For the text-containing cell, return its midpoint in (X, Y) coordinate format. 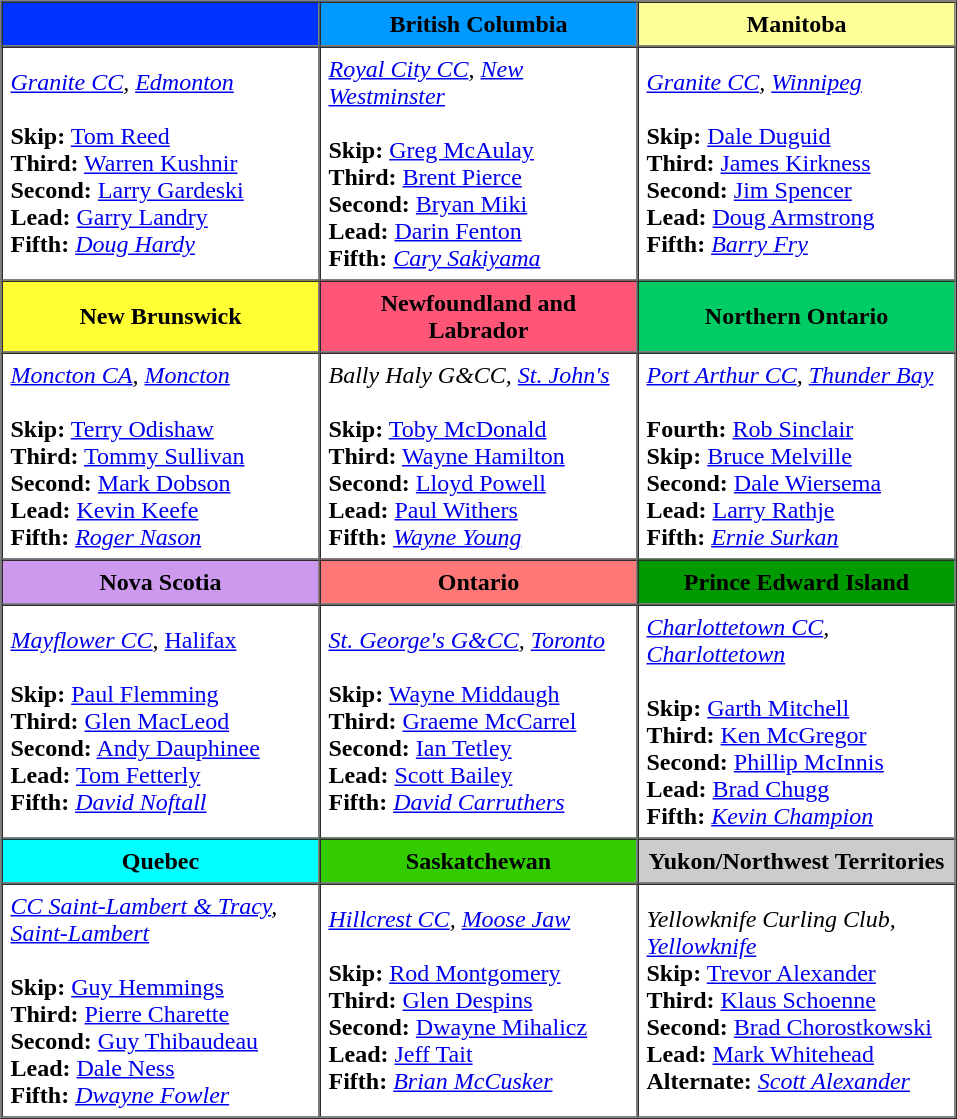
Port Arthur CC, Thunder BayFourth: Rob Sinclair Skip: Bruce Melville Second: Dale Wiersema Lead: Larry Rathje Fifth: Ernie Surkan (797, 456)
Mayflower CC, HalifaxSkip: Paul Flemming Third: Glen MacLeod Second: Andy Dauphinee Lead: Tom Fetterly Fifth: David Noftall (161, 721)
Ontario (479, 582)
Royal City CC, New WestminsterSkip: Greg McAulay Third: Brent Pierce Second: Bryan Miki Lead: Darin Fenton Fifth: Cary Sakiyama (479, 163)
Quebec (161, 860)
Newfoundland and Labrador (479, 316)
Saskatchewan (479, 860)
Northern Ontario (797, 316)
British Columbia (479, 24)
Nova Scotia (161, 582)
St. George's G&CC, TorontoSkip: Wayne Middaugh Third: Graeme McCarrel Second: Ian Tetley Lead: Scott Bailey Fifth: David Carruthers (479, 721)
CC Saint-Lambert & Tracy, Saint-Lambert Skip: Guy Hemmings Third: Pierre Charette Second: Guy Thibaudeau Lead: Dale Ness Fifth: Dwayne Fowler (161, 1001)
Yukon/Northwest Territories (797, 860)
Moncton CA, MonctonSkip: Terry Odishaw Third: Tommy Sullivan Second: Mark Dobson Lead: Kevin Keefe Fifth: Roger Nason (161, 456)
Granite CC, EdmontonSkip: Tom Reed Third: Warren Kushnir Second: Larry Gardeski Lead: Garry Landry Fifth: Doug Hardy (161, 163)
Prince Edward Island (797, 582)
Charlottetown CC, CharlottetownSkip: Garth Mitchell Third: Ken McGregor Second: Phillip McInnis Lead: Brad Chugg Fifth: Kevin Champion (797, 721)
Hillcrest CC, Moose JawSkip: Rod Montgomery Third: Glen Despins Second: Dwayne Mihalicz Lead: Jeff Tait Fifth: Brian McCusker (479, 1001)
Manitoba (797, 24)
New Brunswick (161, 316)
Bally Haly G&CC, St. John'sSkip: Toby McDonald Third: Wayne Hamilton Second: Lloyd Powell Lead: Paul Withers Fifth: Wayne Young (479, 456)
Granite CC, WinnipegSkip: Dale Duguid Third: James Kirkness Second: Jim Spencer Lead: Doug Armstrong Fifth: Barry Fry (797, 163)
